Identify which cell holds the provided text, then report its (x, y) central coordinate. 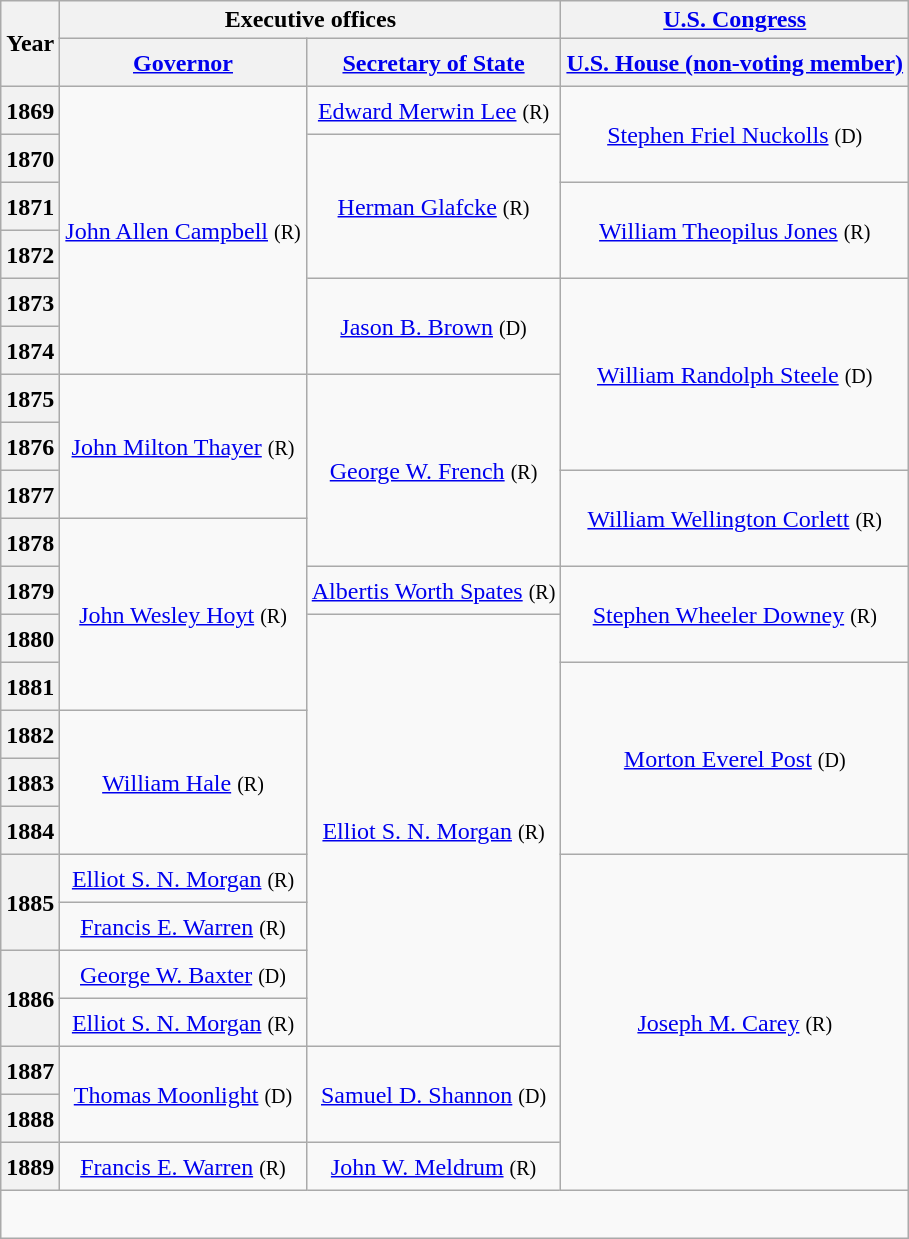
1874 (30, 351)
U.S. House (non-voting member) (735, 63)
George W. French (R) (434, 471)
1879 (30, 591)
1875 (30, 399)
1871 (30, 207)
1889 (30, 1167)
Albertis Worth Spates (R) (434, 591)
1881 (30, 687)
Year (30, 44)
1870 (30, 159)
U.S. Congress (735, 20)
Edward Merwin Lee (R) (434, 111)
Joseph M. Carey (R) (735, 1023)
John Wesley Hoyt (R) (183, 615)
1885 (30, 903)
William Wellington Corlett (R) (735, 519)
1873 (30, 303)
1888 (30, 1119)
William Randolph Steele (D) (735, 375)
William Theopilus Jones (R) (735, 231)
1884 (30, 831)
1886 (30, 999)
1882 (30, 735)
1876 (30, 447)
Executive offices (310, 20)
Governor (183, 63)
Herman Glafcke (R) (434, 207)
1883 (30, 783)
John W. Meldrum (R) (434, 1167)
1878 (30, 543)
Secretary of State (434, 63)
Thomas Moonlight (D) (183, 1095)
Jason B. Brown (D) (434, 327)
1872 (30, 255)
George W. Baxter (D) (183, 975)
William Hale (R) (183, 783)
Morton Everel Post (D) (735, 759)
1869 (30, 111)
1887 (30, 1071)
Samuel D. Shannon (D) (434, 1095)
1877 (30, 495)
Stephen Wheeler Downey (R) (735, 615)
John Allen Campbell (R) (183, 231)
1880 (30, 639)
John Milton Thayer (R) (183, 447)
Stephen Friel Nuckolls (D) (735, 135)
